Search for the cell housing the specified text and yield its (X, Y) center coordinate. 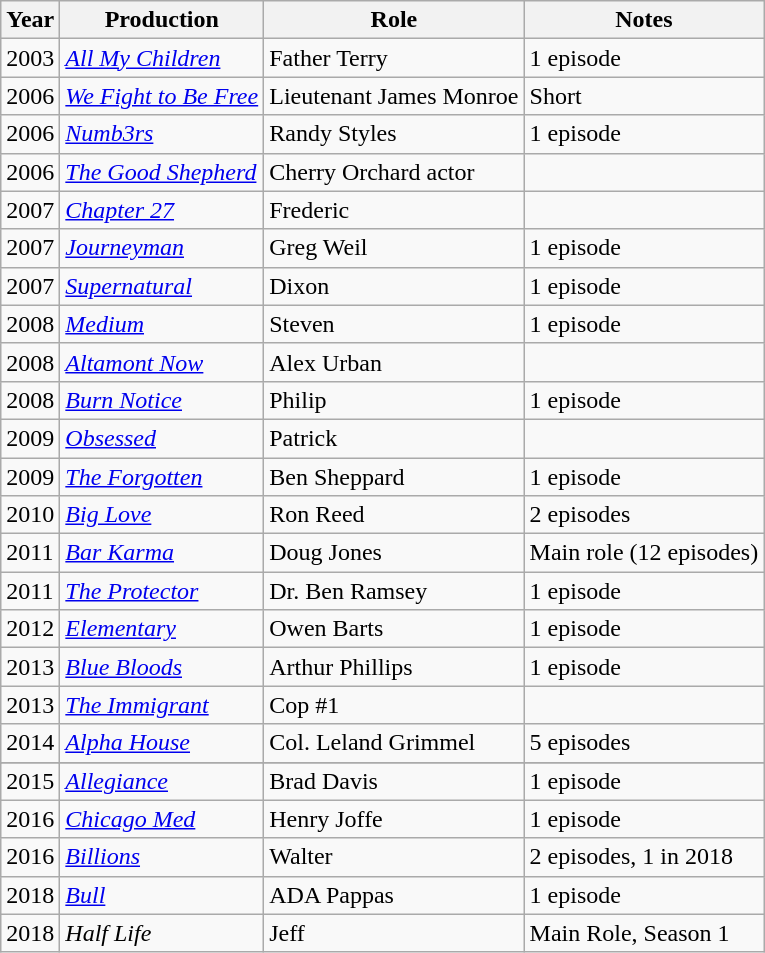
Dixon (394, 286)
Main role (12 episodes) (644, 553)
Col. Leland Grimmel (394, 743)
Short (644, 96)
Journeyman (162, 248)
Bar Karma (162, 553)
Main Role, Season 1 (644, 933)
2 episodes (644, 515)
Greg Weil (394, 248)
Obsessed (162, 438)
Doug Jones (394, 553)
Blue Bloods (162, 667)
Numb3rs (162, 134)
Chapter 27 (162, 210)
The Forgotten (162, 477)
2015 (30, 781)
2003 (30, 58)
Allegiance (162, 781)
2 episodes, 1 in 2018 (644, 857)
Ben Sheppard (394, 477)
Arthur Phillips (394, 667)
Frederic (394, 210)
We Fight to Be Free (162, 96)
Patrick (394, 438)
Alpha House (162, 743)
Elementary (162, 629)
Philip (394, 400)
ADA Pappas (394, 895)
The Protector (162, 591)
Burn Notice (162, 400)
Production (162, 20)
Lieutenant James Monroe (394, 96)
Altamont Now (162, 362)
2010 (30, 515)
Henry Joffe (394, 819)
Walter (394, 857)
Steven (394, 324)
Dr. Ben Ramsey (394, 591)
Ron Reed (394, 515)
Bull (162, 895)
Billions (162, 857)
Medium (162, 324)
5 episodes (644, 743)
Owen Barts (394, 629)
Cop #1 (394, 705)
2014 (30, 743)
Supernatural (162, 286)
Notes (644, 20)
Chicago Med (162, 819)
The Immigrant (162, 705)
Big Love (162, 515)
Jeff (394, 933)
Randy Styles (394, 134)
Brad Davis (394, 781)
Cherry Orchard actor (394, 172)
All My Children (162, 58)
The Good Shepherd (162, 172)
Year (30, 20)
Role (394, 20)
2012 (30, 629)
Alex Urban (394, 362)
Father Terry (394, 58)
Half Life (162, 933)
